Capture the cell that displays the provided text and extract its [x, y] central coordinate. 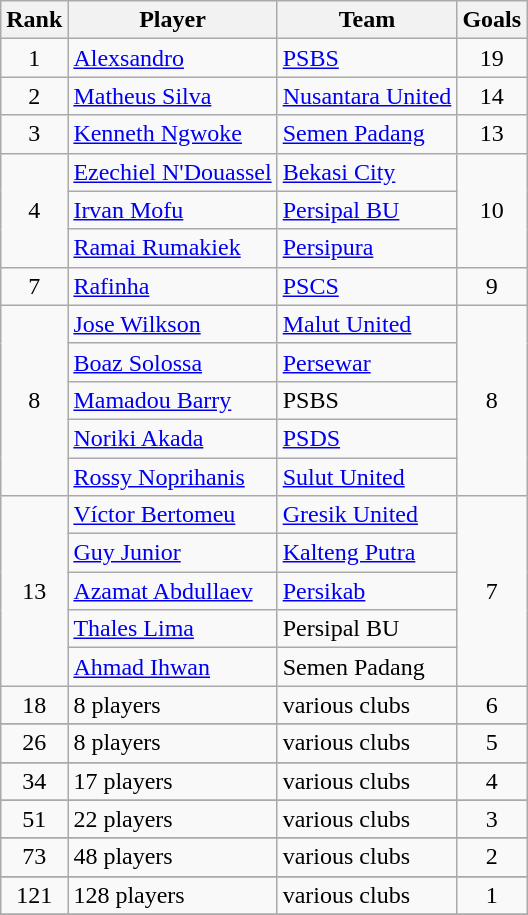
Víctor Bertomeu [172, 515]
Gresik United [367, 515]
51 [34, 819]
5 [492, 743]
Bekasi City [367, 172]
Ezechiel N'Douassel [172, 172]
Jose Wilkson [172, 324]
26 [34, 743]
9 [492, 286]
Sulut United [367, 477]
PSCS [367, 286]
Malut United [367, 324]
Rafinha [172, 286]
Team [367, 20]
Nusantara United [367, 96]
Goals [492, 20]
Persipura [367, 248]
19 [492, 58]
6 [492, 705]
Noriki Akada [172, 438]
Azamat Abdullaev [172, 591]
Alexsandro [172, 58]
10 [492, 210]
Rossy Noprihanis [172, 477]
Rank [34, 20]
Irvan Mofu [172, 210]
Persewar [367, 362]
Thales Lima [172, 629]
14 [492, 96]
Kenneth Ngwoke [172, 134]
128 players [172, 895]
48 players [172, 857]
PSDS [367, 438]
Guy Junior [172, 553]
Matheus Silva [172, 96]
34 [34, 781]
17 players [172, 781]
22 players [172, 819]
Player [172, 20]
Mamadou Barry [172, 400]
Ahmad Ihwan [172, 667]
Kalteng Putra [367, 553]
18 [34, 705]
73 [34, 857]
Persikab [367, 591]
Ramai Rumakiek [172, 248]
Boaz Solossa [172, 362]
121 [34, 895]
